For the text-containing cell, return its midpoint in [X, Y] coordinate format. 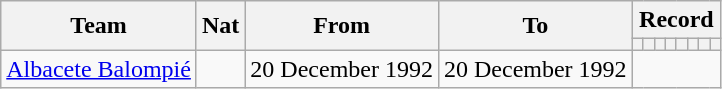
From [342, 26]
To [535, 26]
Record [676, 20]
Nat [220, 26]
Albacete Balompié [99, 69]
Team [99, 26]
